Scan for the cell matching the given text and deliver its [X, Y] coordinate at center. 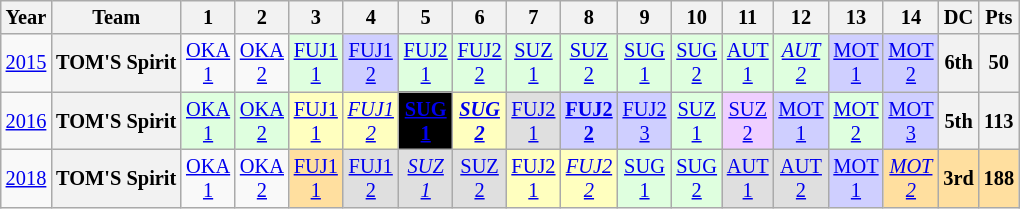
6 [480, 17]
9 [645, 17]
MOT3 [910, 121]
50 [999, 63]
1 [208, 17]
6th [958, 63]
5 [426, 17]
14 [910, 17]
DC [958, 17]
Pts [999, 17]
113 [999, 121]
2018 [26, 178]
2016 [26, 121]
FUJ23 [645, 121]
3 [316, 17]
8 [588, 17]
5th [958, 121]
2 [262, 17]
10 [696, 17]
12 [800, 17]
188 [999, 178]
Team [116, 17]
3rd [958, 178]
7 [533, 17]
Year [26, 17]
13 [856, 17]
11 [748, 17]
2015 [26, 63]
4 [371, 17]
